Search for the cell housing the specified text and yield its (X, Y) center coordinate. 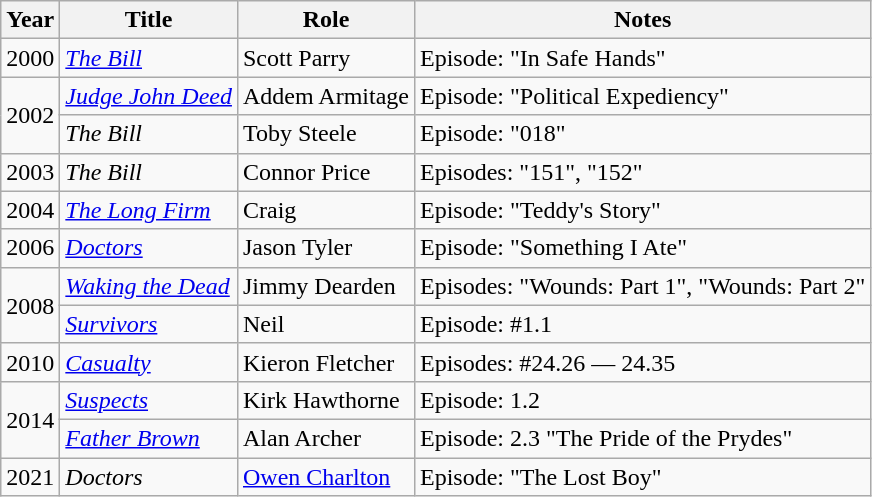
Scott Parry (326, 58)
Episode: #1.1 (642, 324)
2014 (30, 419)
Owen Charlton (326, 477)
Survivors (149, 324)
Jason Tyler (326, 248)
Episode: "In Safe Hands" (642, 58)
Episodes: "Wounds: Part 1", "Wounds: Part 2" (642, 286)
Casualty (149, 362)
Addem Armitage (326, 96)
Episode: "Teddy's Story" (642, 210)
Alan Archer (326, 438)
2008 (30, 305)
2006 (30, 248)
Kirk Hawthorne (326, 400)
Connor Price (326, 172)
Role (326, 20)
Jimmy Dearden (326, 286)
Suspects (149, 400)
The Long Firm (149, 210)
Judge John Deed (149, 96)
2000 (30, 58)
Notes (642, 20)
Toby Steele (326, 134)
Episode: 2.3 "The Pride of the Prydes" (642, 438)
Father Brown (149, 438)
2003 (30, 172)
Waking the Dead (149, 286)
Craig (326, 210)
Year (30, 20)
Episode: "018" (642, 134)
2002 (30, 115)
2010 (30, 362)
Episode: "Something I Ate" (642, 248)
2021 (30, 477)
Episode: "Political Expediency" (642, 96)
2004 (30, 210)
Episode: 1.2 (642, 400)
Neil (326, 324)
Kieron Fletcher (326, 362)
Episode: "The Lost Boy" (642, 477)
Title (149, 20)
Episodes: "151", "152" (642, 172)
Episodes: #24.26 — 24.35 (642, 362)
